Determine the (X, Y) coordinate at the center of the cell enclosing the given text.  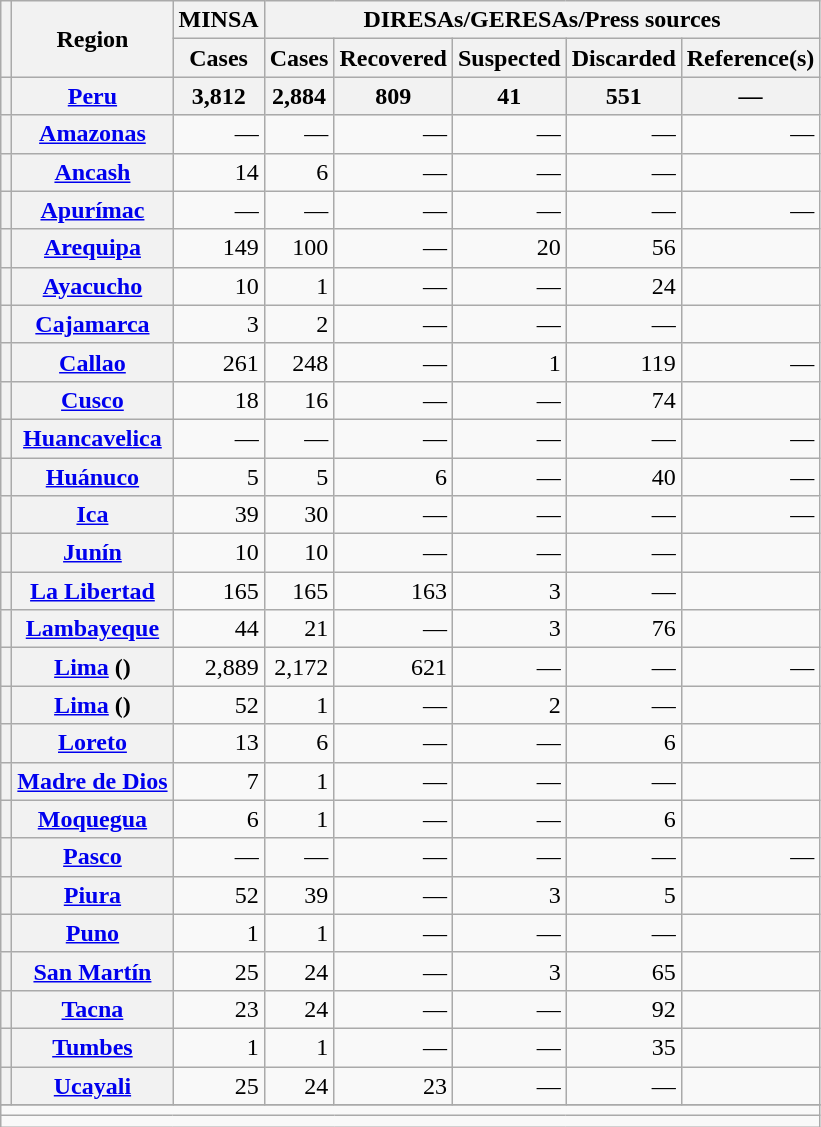
Region (92, 39)
16 (299, 400)
13 (218, 743)
551 (624, 96)
92 (624, 1009)
Reference(s) (750, 58)
20 (509, 248)
100 (299, 248)
44 (218, 629)
Suspected (509, 58)
Madre de Dios (92, 781)
18 (218, 400)
Cajamarca (92, 324)
248 (299, 362)
Arequipa (92, 248)
163 (394, 591)
Recovered (394, 58)
65 (624, 971)
809 (394, 96)
Puno (92, 933)
Ayacucho (92, 286)
621 (394, 667)
2,889 (218, 667)
7 (218, 781)
Amazonas (92, 134)
DIRESAs/GERESAs/Press sources (542, 20)
21 (299, 629)
40 (624, 477)
Callao (92, 362)
Ancash (92, 172)
2,172 (299, 667)
76 (624, 629)
Tumbes (92, 1047)
56 (624, 248)
Moquegua (92, 819)
Peru (92, 96)
119 (624, 362)
74 (624, 400)
Huancavelica (92, 438)
2,884 (299, 96)
35 (624, 1047)
Tacna (92, 1009)
San Martín (92, 971)
261 (218, 362)
Cusco (92, 400)
Huánuco (92, 477)
Ica (92, 515)
Apurímac (92, 210)
Lambayeque (92, 629)
149 (218, 248)
Ucayali (92, 1085)
Junín (92, 553)
14 (218, 172)
MINSA (218, 20)
Piura (92, 895)
41 (509, 96)
Pasco (92, 857)
3,812 (218, 96)
La Libertad (92, 591)
Loreto (92, 743)
Discarded (624, 58)
30 (299, 515)
